Locate the cell with the specified text and output its [x, y] center coordinate. 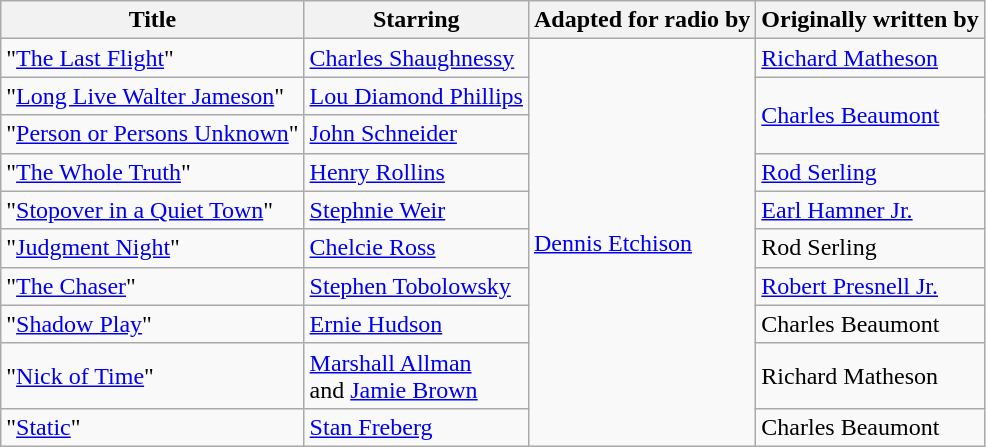
Earl Hamner Jr. [870, 210]
Marshall Allmanand Jamie Brown [416, 376]
Starring [416, 20]
Charles Shaughnessy [416, 58]
Stephen Tobolowsky [416, 286]
"Nick of Time" [152, 376]
Chelcie Ross [416, 248]
"Person or Persons Unknown" [152, 134]
Henry Rollins [416, 172]
Lou Diamond Phillips [416, 96]
Robert Presnell Jr. [870, 286]
"The Whole Truth" [152, 172]
"Judgment Night" [152, 248]
"The Last Flight" [152, 58]
Title [152, 20]
"Static" [152, 427]
Ernie Hudson [416, 324]
"The Chaser" [152, 286]
Dennis Etchison [642, 243]
Stan Freberg [416, 427]
Originally written by [870, 20]
"Stopover in a Quiet Town" [152, 210]
"Long Live Walter Jameson" [152, 96]
John Schneider [416, 134]
Stephnie Weir [416, 210]
Adapted for radio by [642, 20]
"Shadow Play" [152, 324]
